From the cell containing the given text, extract its center point as (X, Y) coordinate. 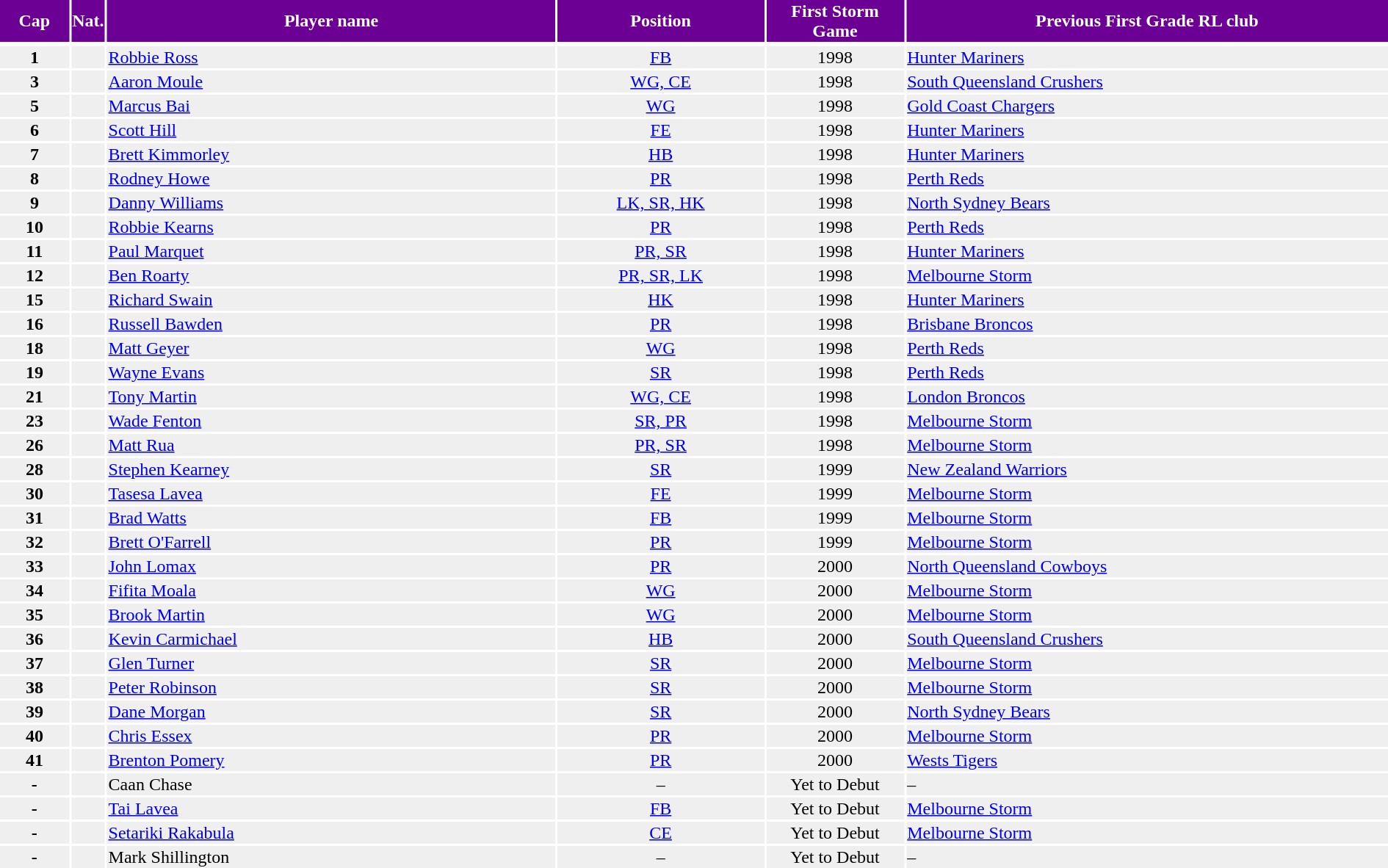
First Storm Game (835, 21)
Mark Shillington (331, 857)
Brenton Pomery (331, 760)
1 (35, 57)
11 (35, 251)
31 (35, 518)
Nat. (88, 21)
Ben Roarty (331, 275)
LK, SR, HK (661, 203)
SR, PR (661, 421)
23 (35, 421)
6 (35, 130)
Previous First Grade RL club (1147, 21)
19 (35, 372)
Tony Martin (331, 397)
Tasesa Lavea (331, 493)
North Queensland Cowboys (1147, 566)
Gold Coast Chargers (1147, 106)
35 (35, 615)
18 (35, 348)
8 (35, 178)
12 (35, 275)
London Broncos (1147, 397)
38 (35, 687)
John Lomax (331, 566)
Cap (35, 21)
40 (35, 736)
Matt Rua (331, 445)
26 (35, 445)
Peter Robinson (331, 687)
Setariki Rakabula (331, 833)
Tai Lavea (331, 809)
Dane Morgan (331, 712)
Wests Tigers (1147, 760)
34 (35, 590)
Brett O'Farrell (331, 542)
Brad Watts (331, 518)
CE (661, 833)
41 (35, 760)
9 (35, 203)
21 (35, 397)
Matt Geyer (331, 348)
5 (35, 106)
HK (661, 300)
Caan Chase (331, 784)
37 (35, 663)
New Zealand Warriors (1147, 469)
Player name (331, 21)
7 (35, 154)
28 (35, 469)
33 (35, 566)
Chris Essex (331, 736)
36 (35, 639)
Brook Martin (331, 615)
Danny Williams (331, 203)
Paul Marquet (331, 251)
Fifita Moala (331, 590)
Kevin Carmichael (331, 639)
Russell Bawden (331, 324)
39 (35, 712)
Rodney Howe (331, 178)
Robbie Ross (331, 57)
Richard Swain (331, 300)
32 (35, 542)
15 (35, 300)
Wade Fenton (331, 421)
Robbie Kearns (331, 227)
Stephen Kearney (331, 469)
Scott Hill (331, 130)
PR, SR, LK (661, 275)
Position (661, 21)
Marcus Bai (331, 106)
Brett Kimmorley (331, 154)
Glen Turner (331, 663)
16 (35, 324)
30 (35, 493)
Aaron Moule (331, 82)
Wayne Evans (331, 372)
3 (35, 82)
Brisbane Broncos (1147, 324)
10 (35, 227)
